Capture the cell that displays the provided text and extract its (X, Y) central coordinate. 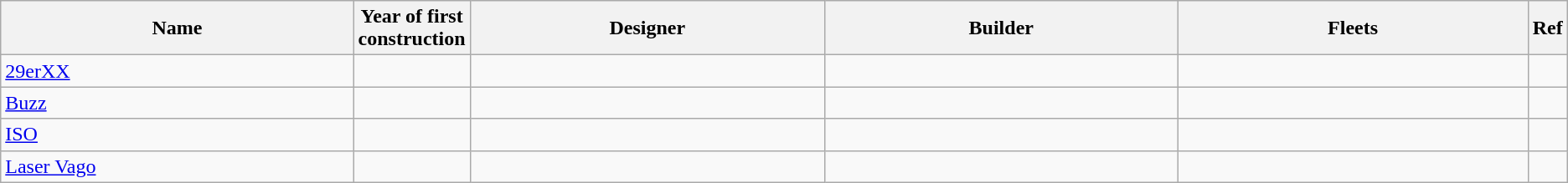
Builder (1002, 28)
Buzz (178, 103)
Fleets (1353, 28)
Designer (647, 28)
ISO (178, 135)
29erXX (178, 71)
Laser Vago (178, 166)
Year of first construction (412, 28)
Name (178, 28)
Ref (1548, 28)
